Search for the cell housing the specified text and yield its [x, y] center coordinate. 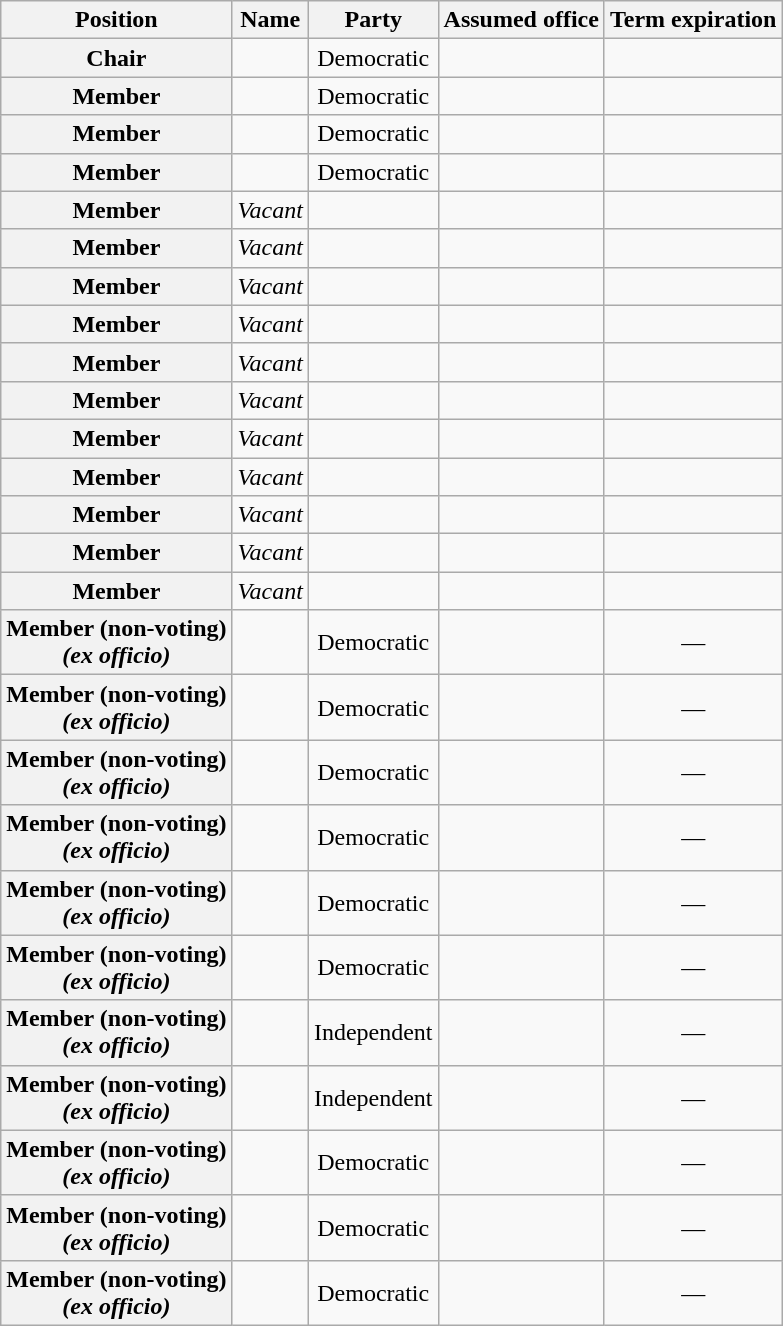
Party [373, 20]
Assumed office [521, 20]
Name [270, 20]
Chair [116, 58]
Term expiration [692, 20]
Position [116, 20]
